Identify which cell holds the provided text, then report its [x, y] central coordinate. 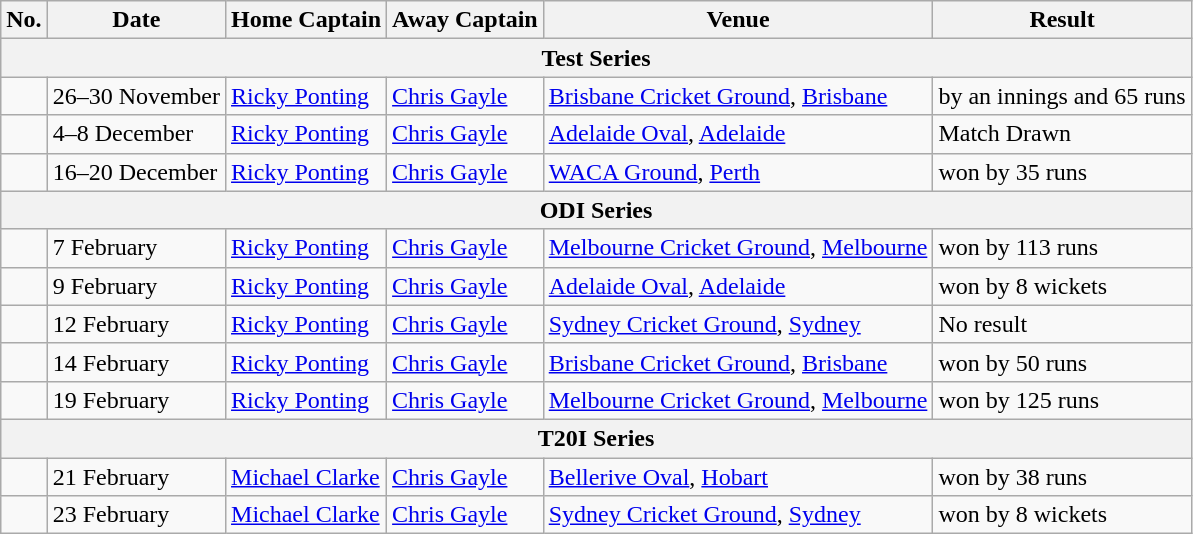
14 February [136, 362]
7 February [136, 248]
T20I Series [596, 438]
by an innings and 65 runs [1062, 96]
Match Drawn [1062, 134]
19 February [136, 400]
Result [1062, 20]
23 February [136, 515]
26–30 November [136, 96]
Home Captain [306, 20]
16–20 December [136, 172]
Test Series [596, 58]
4–8 December [136, 134]
No. [24, 20]
won by 35 runs [1062, 172]
won by 125 runs [1062, 400]
Away Captain [466, 20]
No result [1062, 324]
won by 113 runs [1062, 248]
WACA Ground, Perth [738, 172]
won by 50 runs [1062, 362]
12 February [136, 324]
21 February [136, 477]
Bellerive Oval, Hobart [738, 477]
9 February [136, 286]
Venue [738, 20]
Date [136, 20]
won by 38 runs [1062, 477]
ODI Series [596, 210]
